Find where the given text appears and provide that cell's center as [x, y] coordinate. 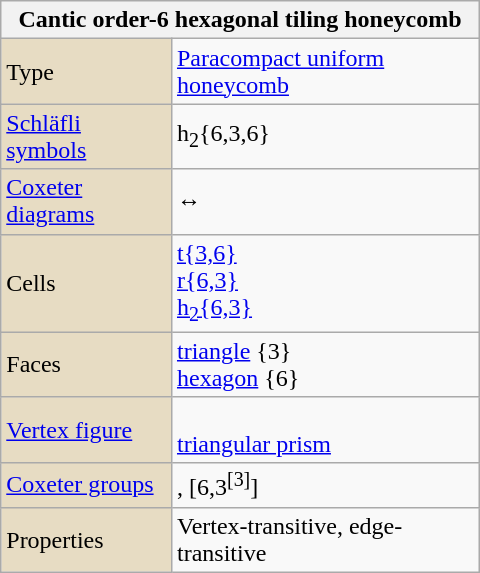
Cantic order-6 hexagonal tiling honeycomb [240, 20]
, [6,3[3]] [325, 484]
triangle {3}hexagon {6} [325, 364]
Cells [86, 283]
t{3,6} r{6,3} h2{6,3} [325, 283]
Coxeter groups [86, 484]
Vertex figure [86, 430]
Coxeter diagrams [86, 202]
Vertex-transitive, edge-transitive [325, 540]
Properties [86, 540]
↔ [325, 202]
Schläfli symbols [86, 136]
Paracompact uniform honeycomb [325, 72]
Type [86, 72]
Faces [86, 364]
h2{6,3,6} [325, 136]
triangular prism [325, 430]
